Locate the cell with the specified text and output its [x, y] center coordinate. 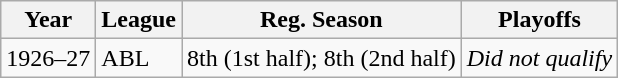
ABL [139, 58]
Playoffs [539, 20]
Year [48, 20]
Did not qualify [539, 58]
Reg. Season [322, 20]
1926–27 [48, 58]
League [139, 20]
8th (1st half); 8th (2nd half) [322, 58]
